Return the (x, y) coordinate for the center point of the cell that contains the specified text.  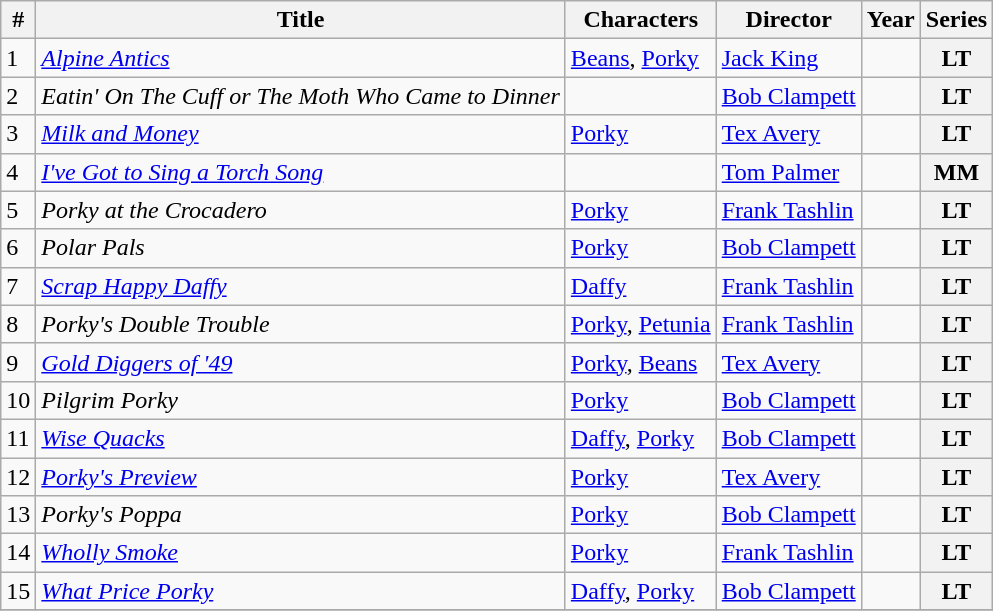
Milk and Money (301, 134)
3 (18, 134)
Porky, Beans (640, 362)
9 (18, 362)
1 (18, 58)
5 (18, 210)
Gold Diggers of '49 (301, 362)
Wise Quacks (301, 438)
7 (18, 286)
Jack King (788, 58)
13 (18, 515)
Alpine Antics (301, 58)
Title (301, 20)
4 (18, 172)
14 (18, 553)
Beans, Porky (640, 58)
Scrap Happy Daffy (301, 286)
Series (956, 20)
Wholly Smoke (301, 553)
11 (18, 438)
Year (890, 20)
Pilgrim Porky (301, 400)
Eatin' On The Cuff or The Moth Who Came to Dinner (301, 96)
I've Got to Sing a Torch Song (301, 172)
Tom Palmer (788, 172)
Porky's Preview (301, 477)
15 (18, 591)
Polar Pals (301, 248)
Director (788, 20)
10 (18, 400)
Porky's Poppa (301, 515)
Porky's Double Trouble (301, 324)
What Price Porky (301, 591)
6 (18, 248)
# (18, 20)
Porky, Petunia (640, 324)
MM (956, 172)
8 (18, 324)
Porky at the Crocadero (301, 210)
Daffy (640, 286)
12 (18, 477)
Characters (640, 20)
2 (18, 96)
